Output the [X, Y] coordinate of the center of the cell containing the given text.  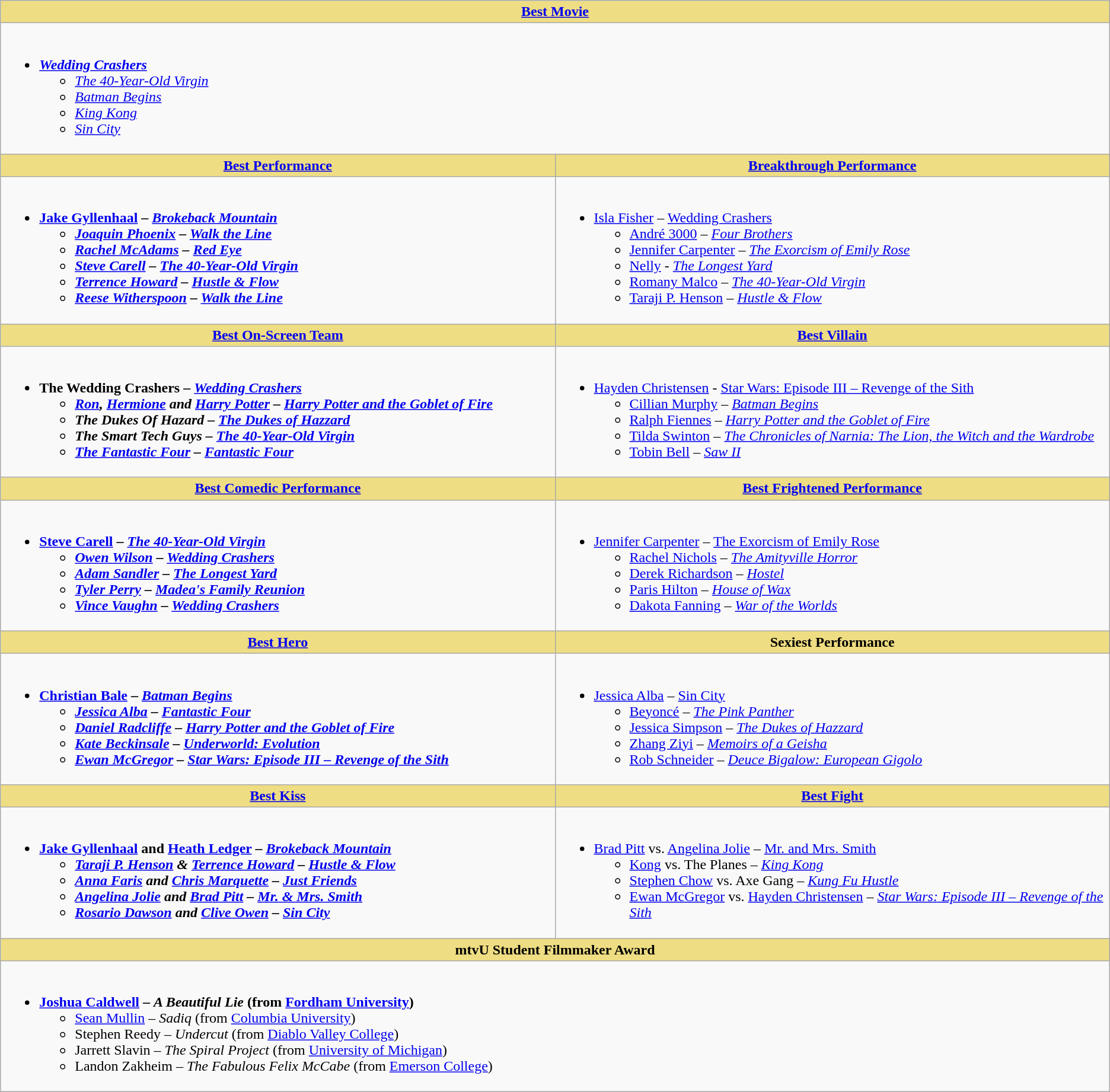
Best Frightened Performance [832, 488]
Best Fight [832, 796]
Breakthrough Performance [832, 165]
Best Comedic Performance [277, 488]
Best Kiss [277, 796]
Sexiest Performance [832, 642]
Best Villain [832, 335]
Best On-Screen Team [277, 335]
Best Movie [555, 12]
Wedding CrashersThe 40-Year-Old VirginBatman BeginsKing KongSin City [555, 89]
Best Hero [277, 642]
Best Performance [277, 165]
mtvU Student Filmmaker Award [555, 949]
